Scan for the cell matching the given text and deliver its (x, y) coordinate at center. 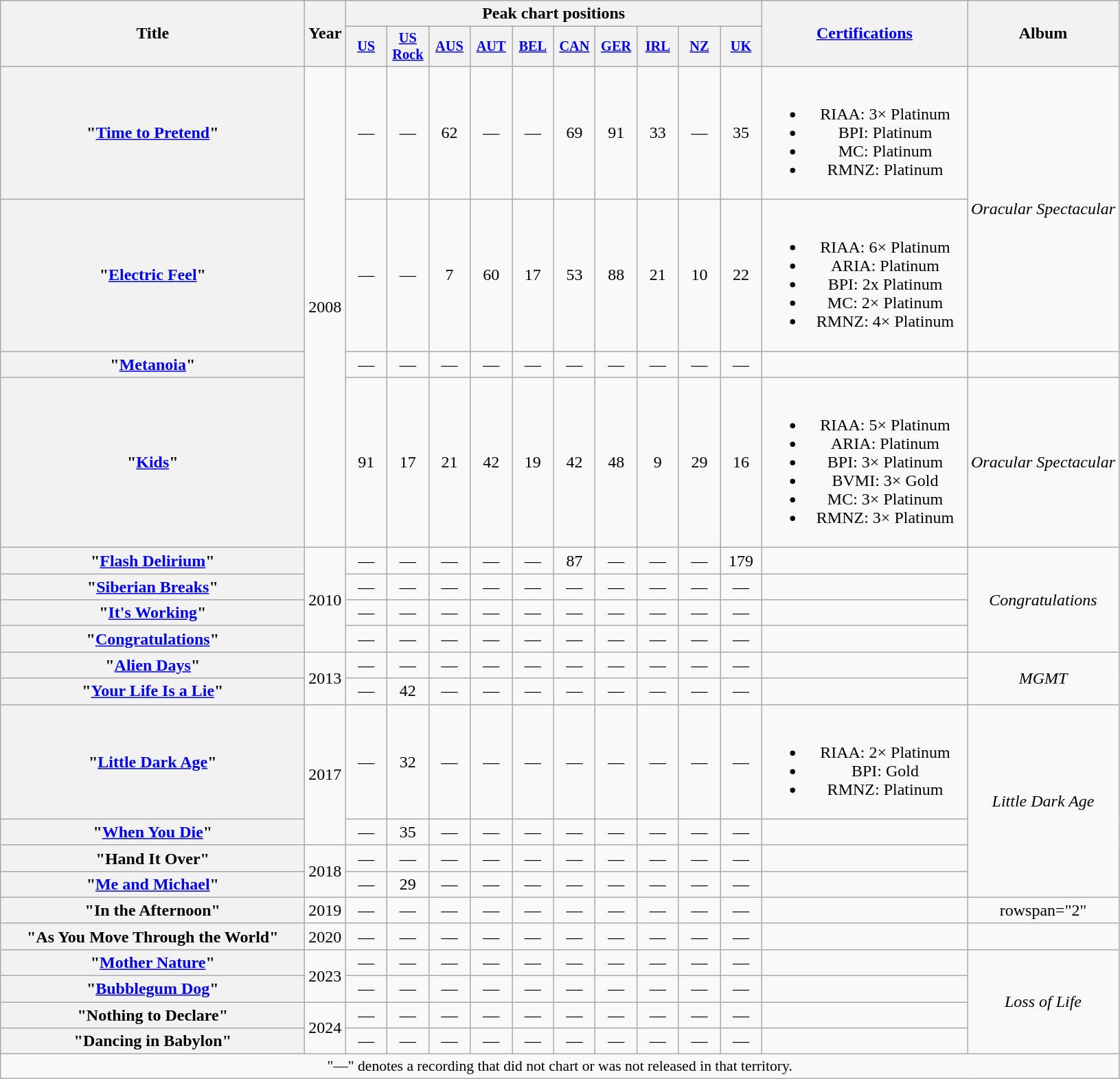
32 (408, 762)
"Bubblegum Dog" (152, 989)
"Metanoia" (152, 364)
2018 (325, 871)
Album (1042, 34)
33 (658, 132)
"Siberian Breaks" (152, 587)
AUS (449, 47)
2010 (325, 600)
rowspan="2" (1042, 910)
2019 (325, 910)
Title (152, 34)
19 (533, 463)
9 (658, 463)
CAN (574, 47)
NZ (699, 47)
22 (742, 276)
2013 (325, 678)
69 (574, 132)
2020 (325, 936)
"Dancing in Babylon" (152, 1041)
2023 (325, 975)
Certifications (864, 34)
"It's Working" (152, 613)
179 (742, 561)
GER (617, 47)
RIAA: 2× PlatinumBPI: GoldRMNZ: Platinum (864, 762)
Peak chart positions (553, 14)
"Your Life Is a Lie" (152, 691)
RIAA: 6× PlatinumARIA: PlatinumBPI: 2x PlatinumMC: 2× PlatinumRMNZ: 4× Platinum (864, 276)
62 (449, 132)
"As You Move Through the World" (152, 936)
"Electric Feel" (152, 276)
48 (617, 463)
USRock (408, 47)
"Time to Pretend" (152, 132)
"Nothing to Declare" (152, 1015)
Loss of Life (1042, 1001)
Year (325, 34)
"Kids" (152, 463)
53 (574, 276)
10 (699, 276)
60 (492, 276)
Congratulations (1042, 600)
7 (449, 276)
US (367, 47)
"Mother Nature" (152, 962)
2017 (325, 774)
IRL (658, 47)
"Alien Days" (152, 665)
BEL (533, 47)
"Flash Delirium" (152, 561)
88 (617, 276)
RIAA: 5× PlatinumARIA: PlatinumBPI: 3× PlatinumBVMI: 3× GoldMC: 3× PlatinumRMNZ: 3× Platinum (864, 463)
"When You Die" (152, 832)
87 (574, 561)
AUT (492, 47)
"Me and Michael" (152, 884)
2008 (325, 306)
"Congratulations" (152, 639)
Little Dark Age (1042, 800)
"Hand It Over" (152, 858)
"—" denotes a recording that did not chart or was not released in that territory. (560, 1067)
UK (742, 47)
2024 (325, 1028)
MGMT (1042, 678)
"In the Afternoon" (152, 910)
RIAA: 3× PlatinumBPI: PlatinumMC: PlatinumRMNZ: Platinum (864, 132)
"Little Dark Age" (152, 762)
16 (742, 463)
